Pinpoint the cell where the given text exists, returning its [X, Y] midpoint coordinate. 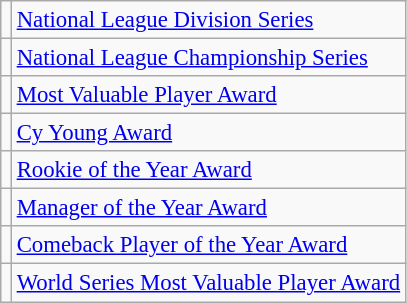
National League Championship Series [208, 58]
World Series Most Valuable Player Award [208, 283]
Manager of the Year Award [208, 208]
Rookie of the Year Award [208, 170]
National League Division Series [208, 20]
Comeback Player of the Year Award [208, 245]
Most Valuable Player Award [208, 95]
Cy Young Award [208, 133]
